Identify which cell holds the provided text, then report its (x, y) central coordinate. 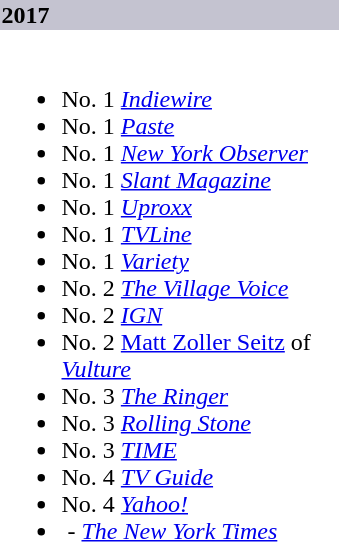
2017 (170, 15)
